Return the (X, Y) coordinate for the center point of the cell that contains the specified text.  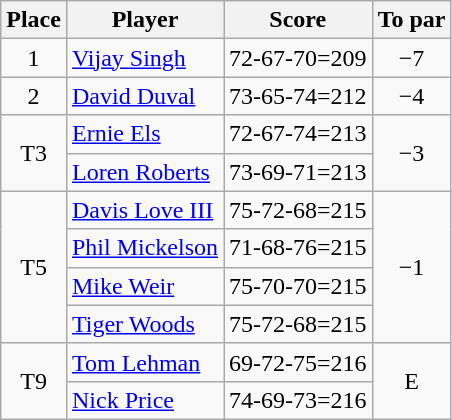
−7 (412, 58)
73-65-74=212 (298, 96)
74-69-73=216 (298, 400)
Place (34, 20)
E (412, 381)
72-67-74=213 (298, 134)
72-67-70=209 (298, 58)
71-68-76=215 (298, 248)
David Duval (144, 96)
Ernie Els (144, 134)
−4 (412, 96)
Mike Weir (144, 286)
Tom Lehman (144, 362)
Player (144, 20)
T9 (34, 381)
Vijay Singh (144, 58)
Davis Love III (144, 210)
75-70-70=215 (298, 286)
Nick Price (144, 400)
2 (34, 96)
Phil Mickelson (144, 248)
−1 (412, 267)
T5 (34, 267)
Score (298, 20)
73-69-71=213 (298, 172)
69-72-75=216 (298, 362)
−3 (412, 153)
1 (34, 58)
Tiger Woods (144, 324)
Loren Roberts (144, 172)
To par (412, 20)
T3 (34, 153)
